Scan for the cell matching the given text and deliver its [x, y] coordinate at center. 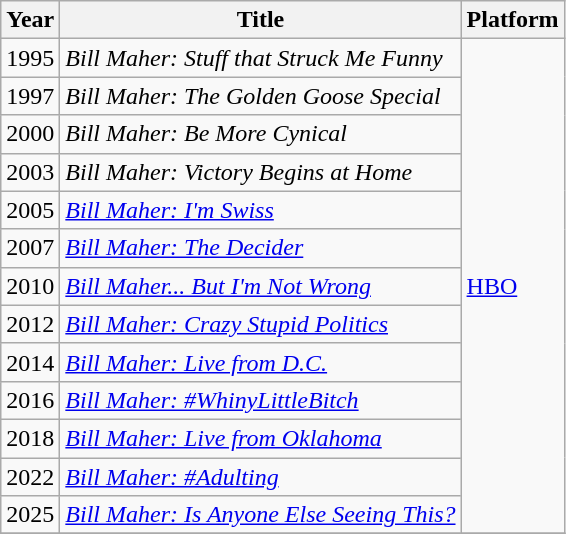
Bill Maher: Live from D.C. [260, 362]
Bill Maher: Victory Begins at Home [260, 172]
2025 [30, 515]
HBO [512, 286]
Bill Maher: #WhinyLittleBitch [260, 400]
2003 [30, 172]
Bill Maher: The Golden Goose Special [260, 96]
Bill Maher: Stuff that Struck Me Funny [260, 58]
2022 [30, 477]
2014 [30, 362]
2005 [30, 210]
Year [30, 20]
1997 [30, 96]
Bill Maher: The Decider [260, 248]
Bill Maher: Live from Oklahoma [260, 438]
2016 [30, 400]
1995 [30, 58]
2010 [30, 286]
2012 [30, 324]
Title [260, 20]
2018 [30, 438]
Bill Maher: I'm Swiss [260, 210]
Bill Maher: Be More Cynical [260, 134]
Bill Maher... But I'm Not Wrong [260, 286]
Bill Maher: Crazy Stupid Politics [260, 324]
Bill Maher: #Adulting [260, 477]
2007 [30, 248]
2000 [30, 134]
Bill Maher: Is Anyone Else Seeing This? [260, 515]
Platform [512, 20]
